Find where the given text appears and provide that cell's center as [x, y] coordinate. 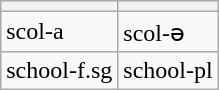
school-f.sg [60, 70]
scol-a [60, 32]
school-pl [168, 70]
scol-ə [168, 32]
